Provide the (x, y) coordinate of the cell's center where the given text is located.  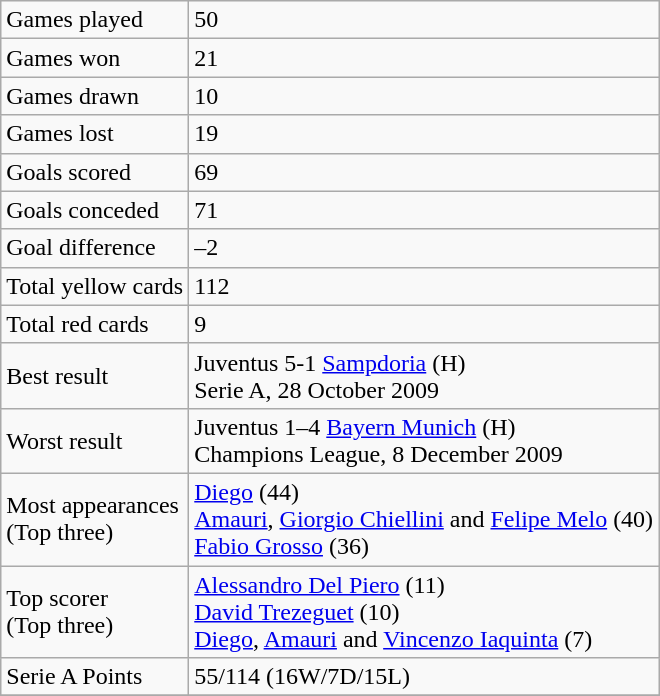
55/114 (16W/7D/15L) (424, 677)
Top scorer(Top three) (95, 612)
Games played (95, 20)
Total yellow cards (95, 286)
Best result (95, 376)
Juventus 5-1 Sampdoria (H)Serie A, 28 October 2009 (424, 376)
Goals conceded (95, 210)
Diego (44)Amauri, Giorgio Chiellini and Felipe Melo (40)Fabio Grosso (36) (424, 519)
21 (424, 58)
Games lost (95, 134)
112 (424, 286)
71 (424, 210)
9 (424, 324)
Goal difference (95, 248)
Total red cards (95, 324)
Alessandro Del Piero (11)David Trezeguet (10)Diego, Amauri and Vincenzo Iaquinta (7) (424, 612)
–2 (424, 248)
Juventus 1–4 Bayern Munich (H)Champions League, 8 December 2009 (424, 440)
Games drawn (95, 96)
Worst result (95, 440)
Goals scored (95, 172)
Games won (95, 58)
19 (424, 134)
Most appearances(Top three) (95, 519)
Serie A Points (95, 677)
10 (424, 96)
50 (424, 20)
69 (424, 172)
